Determine the [x, y] coordinate at the center of the cell enclosing the given text.  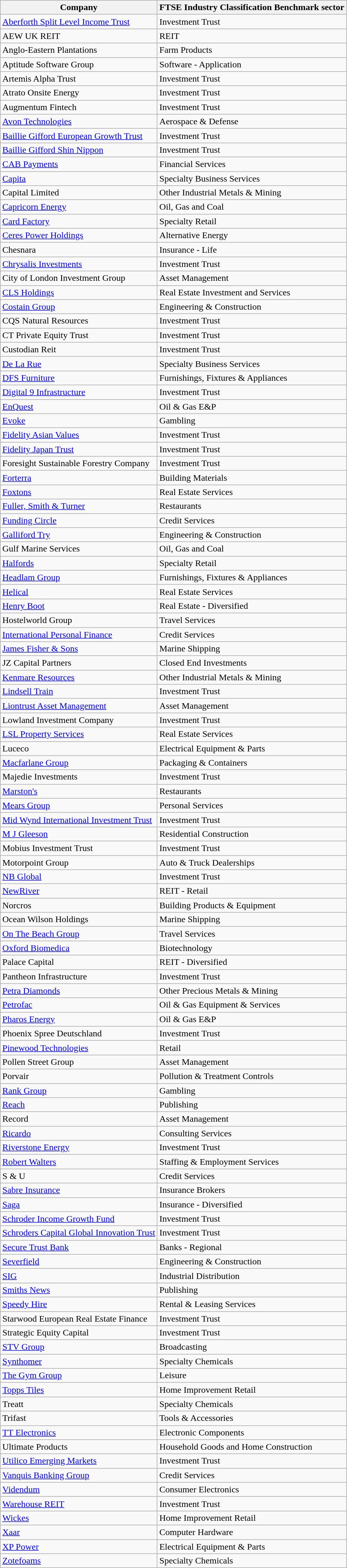
Real Estate - Diversified [252, 606]
Schroder Income Growth Fund [79, 1219]
Personal Services [252, 805]
Anglo-Eastern Plantations [79, 50]
Synthomer [79, 1361]
Building Products & Equipment [252, 905]
Retail [252, 1048]
Funding Circle [79, 520]
Luceco [79, 748]
Alternative Energy [252, 235]
Household Goods and Home Construction [252, 1447]
Computer Hardware [252, 1532]
Consumer Electronics [252, 1489]
Pollen Street Group [79, 1062]
Insurance - Diversified [252, 1204]
Closed End Investments [252, 663]
Pantheon Infrastructure [79, 976]
Biotechnology [252, 948]
Galliford Try [79, 535]
Chesnara [79, 250]
Videndum [79, 1489]
Atrato Onsite Energy [79, 93]
Oil & Gas Equipment & Services [252, 1005]
Industrial Distribution [252, 1276]
Severfield [79, 1261]
Auto & Truck Dealerships [252, 862]
Leisure [252, 1376]
XP Power [79, 1547]
On The Beach Group [79, 934]
Financial Services [252, 164]
Aberforth Split Level Income Trust [79, 22]
Other Precious Metals & Mining [252, 991]
SIG [79, 1276]
Starwood European Real Estate Finance [79, 1318]
Packaging & Containers [252, 763]
Marston's [79, 791]
Digital 9 Infrastructure [79, 392]
LSL Property Services [79, 734]
REIT [252, 36]
NewRiver [79, 891]
Chrysalis Investments [79, 264]
Zotefoams [79, 1561]
NB Global [79, 877]
Farm Products [252, 50]
JZ Capital Partners [79, 663]
Porvair [79, 1076]
Xaar [79, 1532]
Electronic Components [252, 1432]
Tools & Accessories [252, 1418]
Speedy Hire [79, 1304]
Insurance - Life [252, 250]
Baillie Gifford Shin Nippon [79, 150]
Macfarlane Group [79, 763]
CAB Payments [79, 164]
Company [79, 7]
Oxford Biomedica [79, 948]
STV Group [79, 1347]
Costain Group [79, 307]
Ricardo [79, 1133]
Hostelworld Group [79, 620]
Topps Tiles [79, 1390]
AEW UK REIT [79, 36]
Lindsell Train [79, 692]
Ultimate Products [79, 1447]
Fuller, Smith & Turner [79, 506]
Utilico Emerging Markets [79, 1461]
Pollution & Treatment Controls [252, 1076]
Fidelity Japan Trust [79, 449]
Capital Limited [79, 193]
Palace Capital [79, 962]
EnQuest [79, 406]
Building Materials [252, 478]
Artemis Alpha Trust [79, 79]
Schroders Capital Global Innovation Trust [79, 1233]
Saga [79, 1204]
Avon Technologies [79, 121]
TT Electronics [79, 1432]
The Gym Group [79, 1376]
DFS Furniture [79, 378]
Riverstone Energy [79, 1148]
M J Gleeson [79, 834]
CQS Natural Resources [79, 321]
Record [79, 1119]
Smiths News [79, 1290]
Fidelity Asian Values [79, 435]
Baillie Gifford European Growth Trust [79, 136]
REIT - Diversified [252, 962]
Motorpoint Group [79, 862]
Staffing & Employment Services [252, 1162]
Secure Trust Bank [79, 1247]
City of London Investment Group [79, 278]
Vanquis Banking Group [79, 1475]
Treatt [79, 1404]
Real Estate Investment and Services [252, 292]
Strategic Equity Capital [79, 1333]
Consulting Services [252, 1133]
Mears Group [79, 805]
Gulf Marine Services [79, 549]
CLS Holdings [79, 292]
Helical [79, 592]
Banks - Regional [252, 1247]
Insurance Brokers [252, 1190]
Foresight Sustainable Forestry Company [79, 464]
Capricorn Energy [79, 207]
International Personal Finance [79, 635]
Custodian Reit [79, 349]
Capita [79, 179]
Aptitude Software Group [79, 64]
Henry Boot [79, 606]
Halfords [79, 563]
Pharos Energy [79, 1019]
Lowland Investment Company [79, 720]
S & U [79, 1176]
Phoenix Spree Deutschland [79, 1033]
Majedie Investments [79, 777]
REIT - Retail [252, 891]
James Fisher & Sons [79, 649]
Rental & Leasing Services [252, 1304]
Liontrust Asset Management [79, 706]
Broadcasting [252, 1347]
Software - Application [252, 64]
Augmentum Fintech [79, 107]
Warehouse REIT [79, 1504]
Pinewood Technologies [79, 1048]
Mid Wynd International Investment Trust [79, 820]
Kenmare Resources [79, 677]
Headlam Group [79, 577]
Robert Walters [79, 1162]
Wickes [79, 1518]
Reach [79, 1105]
FTSE Industry Classification Benchmark sector [252, 7]
Ocean Wilson Holdings [79, 920]
Residential Construction [252, 834]
Petrofac [79, 1005]
Trifast [79, 1418]
Petra Diamonds [79, 991]
Sabre Insurance [79, 1190]
CT Private Equity Trust [79, 335]
Foxtons [79, 492]
De La Rue [79, 364]
Evoke [79, 421]
Aerospace & Defense [252, 121]
Norcros [79, 905]
Ceres Power Holdings [79, 235]
Mobius Investment Trust [79, 848]
Rank Group [79, 1091]
Card Factory [79, 221]
Forterra [79, 478]
